Provide the (X, Y) coordinate of the cell's center where the given text is located.  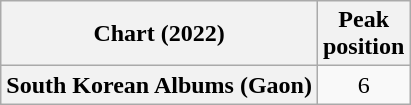
South Korean Albums (Gaon) (160, 85)
Chart (2022) (160, 34)
Peakposition (363, 34)
6 (363, 85)
